Pinpoint the cell where the given text exists, returning its (x, y) midpoint coordinate. 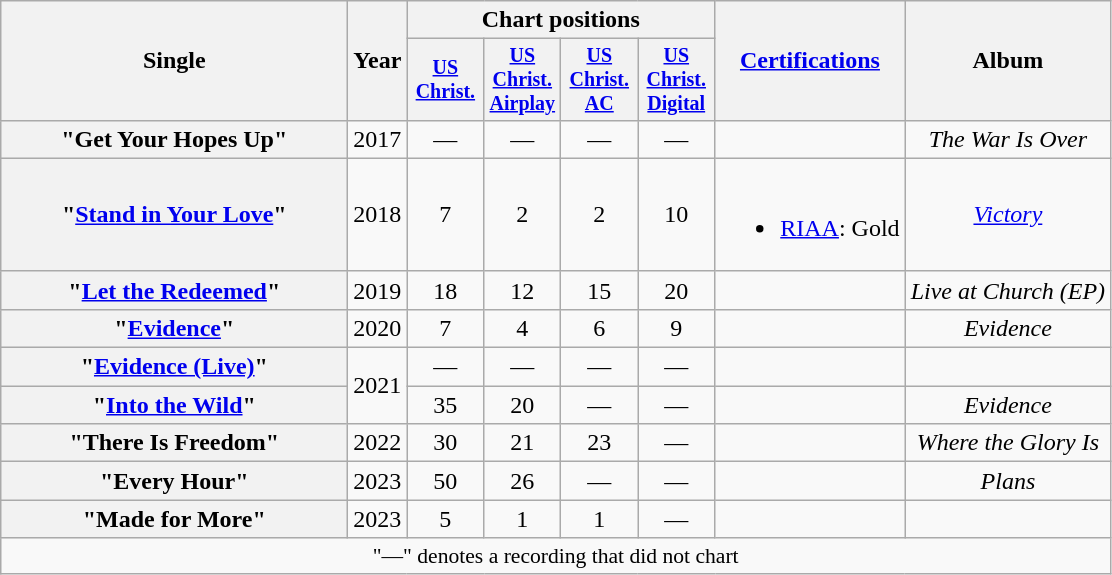
6 (600, 328)
18 (446, 290)
USChrist. (446, 80)
"Get Your Hopes Up" (174, 139)
2017 (378, 139)
9 (676, 328)
15 (600, 290)
50 (446, 481)
Live at Church (EP) (1008, 290)
"Let the Redeemed" (174, 290)
"Into the Wild" (174, 405)
10 (676, 214)
Album (1008, 61)
Victory (1008, 214)
The War Is Over (1008, 139)
35 (446, 405)
USChrist.AC (600, 80)
30 (446, 443)
"Evidence (Live)" (174, 367)
4 (522, 328)
2018 (378, 214)
"Every Hour" (174, 481)
Single (174, 61)
RIAA: Gold (810, 214)
"Evidence" (174, 328)
Certifications (810, 61)
2019 (378, 290)
Plans (1008, 481)
"Made for More" (174, 519)
23 (600, 443)
Where the Glory Is (1008, 443)
USChrist.Digital (676, 80)
"There Is Freedom" (174, 443)
21 (522, 443)
USChrist.Airplay (522, 80)
Year (378, 61)
2020 (378, 328)
26 (522, 481)
5 (446, 519)
2021 (378, 386)
12 (522, 290)
"—" denotes a recording that did not chart (556, 556)
"Stand in Your Love" (174, 214)
2022 (378, 443)
Chart positions (561, 20)
